Return [X, Y] of the center of cell containing provided text 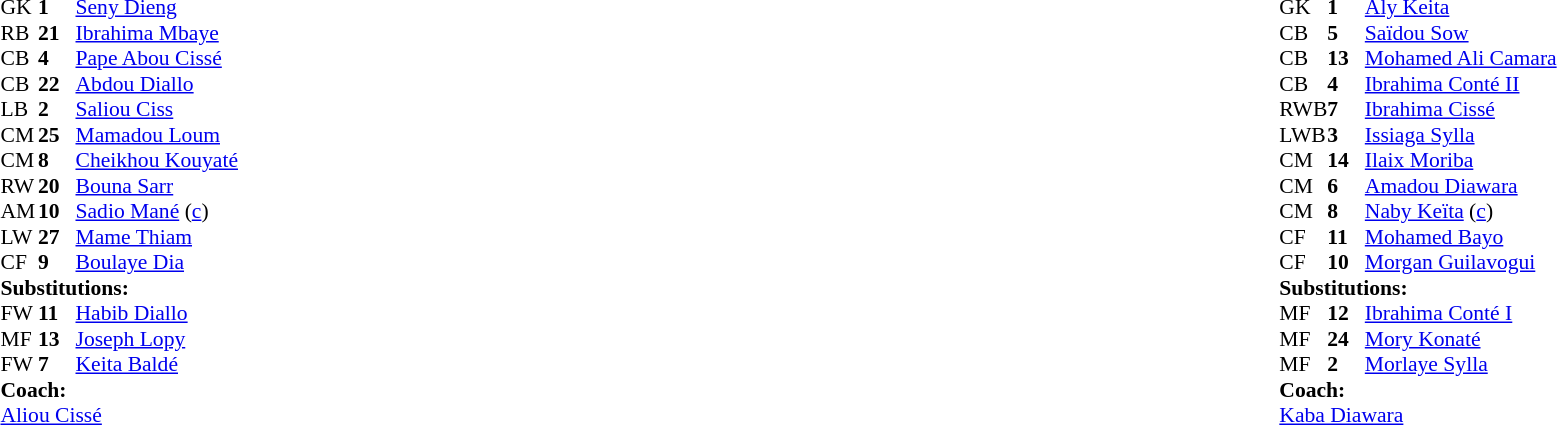
21 [57, 33]
Issiaga Sylla [1461, 135]
Pape Abou Cissé [157, 59]
LWB [1303, 135]
Cheikhou Kouyaté [157, 161]
RWB [1303, 109]
Amadou Diawara [1461, 186]
Sadio Mané (c) [157, 211]
Habib Diallo [157, 313]
AM [19, 211]
14 [1346, 161]
5 [1346, 33]
22 [57, 84]
Naby Keïta (c) [1461, 211]
Mohamed Ali Camara [1461, 59]
9 [57, 263]
24 [1346, 339]
Boulaye Dia [157, 263]
Ibrahima Conté II [1461, 84]
27 [57, 237]
6 [1346, 186]
Mame Thiam [157, 237]
Keita Baldé [157, 365]
25 [57, 135]
20 [57, 186]
Saliou Ciss [157, 109]
Mory Konaté [1461, 339]
Joseph Lopy [157, 339]
Mohamed Bayo [1461, 237]
Ilaix Moriba [1461, 161]
Bouna Sarr [157, 186]
RB [19, 33]
Ibrahima Cissé [1461, 109]
RW [19, 186]
LB [19, 109]
LW [19, 237]
Ibrahima Mbaye [157, 33]
Morgan Guilavogui [1461, 263]
Ibrahima Conté I [1461, 313]
Abdou Diallo [157, 84]
Mamadou Loum [157, 135]
Morlaye Sylla [1461, 365]
3 [1346, 135]
12 [1346, 313]
Saïdou Sow [1461, 33]
